Return the [x, y] coordinate for the center point of the cell that contains the specified text.  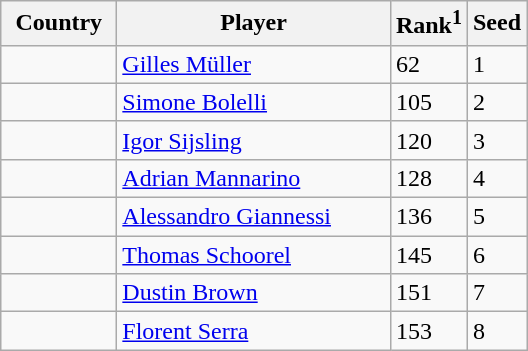
6 [496, 255]
Rank1 [428, 24]
62 [428, 64]
105 [428, 102]
Gilles Müller [254, 64]
120 [428, 140]
Adrian Mannarino [254, 178]
Simone Bolelli [254, 102]
Dustin Brown [254, 293]
Thomas Schoorel [254, 255]
8 [496, 331]
Player [254, 24]
7 [496, 293]
1 [496, 64]
4 [496, 178]
2 [496, 102]
Florent Serra [254, 331]
151 [428, 293]
Alessandro Giannessi [254, 217]
128 [428, 178]
Country [59, 24]
Igor Sijsling [254, 140]
5 [496, 217]
153 [428, 331]
Seed [496, 24]
3 [496, 140]
136 [428, 217]
145 [428, 255]
